Provide the [X, Y] coordinate of the cell's center where the given text is located.  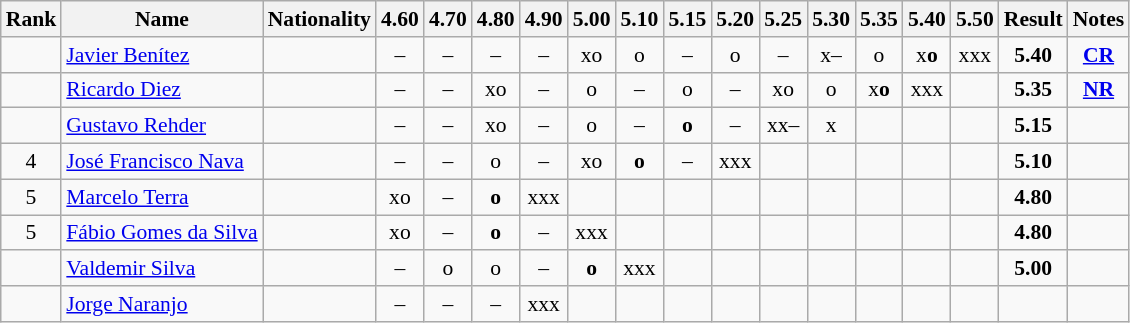
Gustavo Rehder [162, 126]
4.90 [544, 19]
José Francisco Nava [162, 162]
Notes [1099, 19]
x [831, 126]
Nationality [320, 19]
5.20 [735, 19]
x– [831, 55]
4.70 [448, 19]
Fábio Gomes da Silva [162, 233]
4 [32, 162]
Jorge Naranjo [162, 304]
NR [1099, 90]
5.25 [783, 19]
4.60 [400, 19]
Marcelo Terra [162, 197]
5.50 [975, 19]
5.30 [831, 19]
Rank [32, 19]
Valdemir Silva [162, 269]
xx– [783, 126]
Result [1034, 19]
Javier Benítez [162, 55]
Name [162, 19]
Ricardo Diez [162, 90]
CR [1099, 55]
